Search for the cell housing the specified text and yield its (x, y) center coordinate. 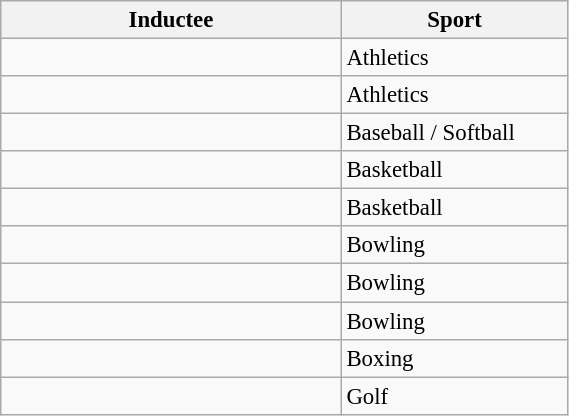
Baseball / Softball (454, 133)
Golf (454, 396)
Sport (454, 20)
Inductee (171, 20)
Boxing (454, 358)
